From the cell containing the given text, extract its center point as (X, Y) coordinate. 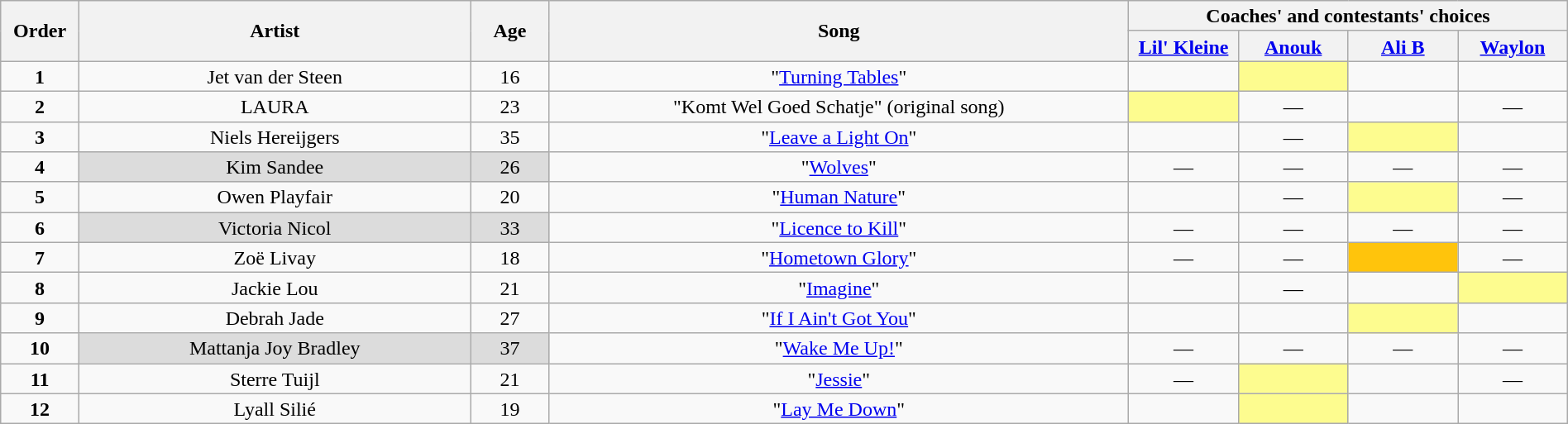
"Wolves" (839, 167)
"Human Nature" (839, 197)
"Leave a Light On" (839, 137)
Mattanja Joy Bradley (275, 349)
8 (40, 288)
Jackie Lou (275, 288)
"Lay Me Down" (839, 408)
1 (40, 76)
37 (509, 349)
"Licence to Kill" (839, 228)
"If I Ain't Got You" (839, 317)
35 (509, 137)
Victoria Nicol (275, 228)
Order (40, 31)
Lyall Silié (275, 408)
Debrah Jade (275, 317)
Song (839, 31)
3 (40, 137)
6 (40, 228)
7 (40, 258)
Kim Sandee (275, 167)
23 (509, 106)
Artist (275, 31)
18 (509, 258)
Niels Hereijgers (275, 137)
Coaches' and contestants' choices (1348, 17)
Lil' Kleine (1184, 46)
Anouk (1293, 46)
12 (40, 408)
33 (509, 228)
26 (509, 167)
Jet van der Steen (275, 76)
16 (509, 76)
11 (40, 379)
4 (40, 167)
Zoë Livay (275, 258)
Ali B (1403, 46)
"Wake Me Up!" (839, 349)
LAURA (275, 106)
"Komt Wel Goed Schatje" (original song) (839, 106)
"Hometown Glory" (839, 258)
20 (509, 197)
27 (509, 317)
Age (509, 31)
10 (40, 349)
Waylon (1513, 46)
"Turning Tables" (839, 76)
"Imagine" (839, 288)
19 (509, 408)
Owen Playfair (275, 197)
Sterre Tuijl (275, 379)
"Jessie" (839, 379)
5 (40, 197)
9 (40, 317)
2 (40, 106)
